Detect which cell encompasses the target text, then output its [x, y] center coordinate. 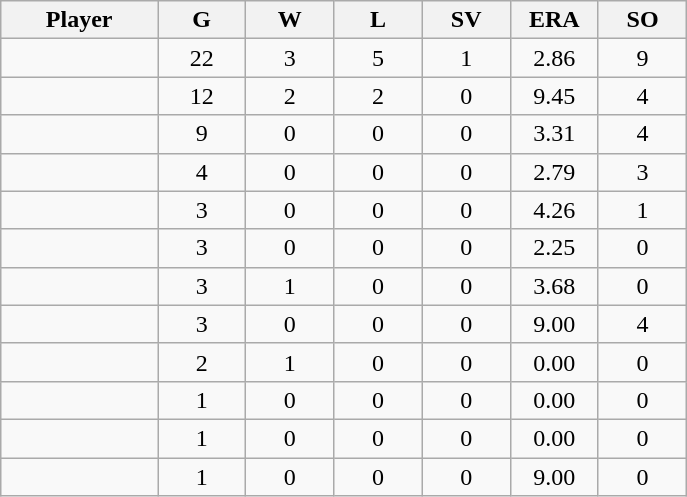
3.68 [554, 286]
3.31 [554, 134]
SV [466, 20]
12 [202, 96]
SO [642, 20]
22 [202, 58]
Player [80, 20]
W [290, 20]
4.26 [554, 210]
2.86 [554, 58]
5 [378, 58]
L [378, 20]
G [202, 20]
9.45 [554, 96]
2.25 [554, 248]
2.79 [554, 172]
ERA [554, 20]
